From the cell containing the given text, extract its center point as [X, Y] coordinate. 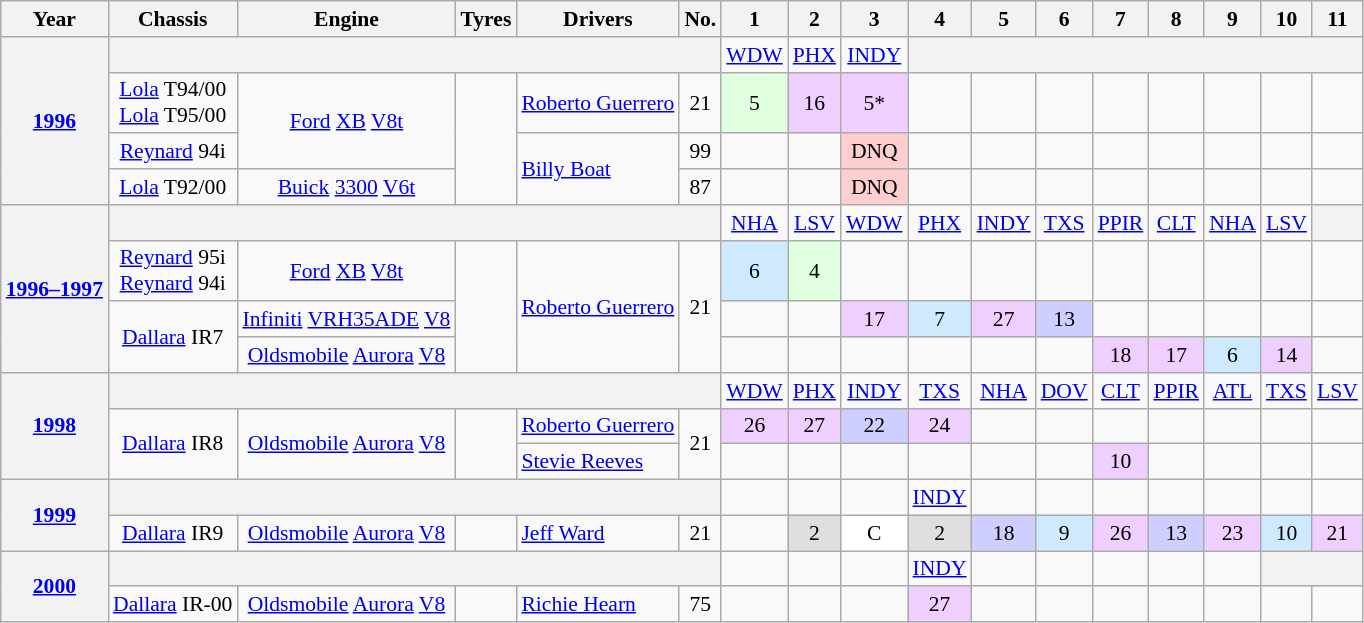
11 [1338, 19]
3 [874, 19]
Reynard 95iReynard 94i [172, 270]
Year [54, 19]
5* [874, 102]
Stevie Reeves [598, 462]
8 [1176, 19]
Tyres [486, 19]
Engine [346, 19]
1 [754, 19]
87 [700, 187]
1998 [54, 426]
Dallara IR8 [172, 444]
No. [700, 19]
Dallara IR9 [172, 533]
1996–1997 [54, 289]
1996 [54, 121]
23 [1232, 533]
Infiniti VRH35ADE V8 [346, 320]
DOV [1064, 391]
Lola T92/00 [172, 187]
Dallara IR-00 [172, 605]
75 [700, 605]
Buick 3300 V6t [346, 187]
Jeff Ward [598, 533]
99 [700, 152]
Richie Hearn [598, 605]
22 [874, 426]
Chassis [172, 19]
C [874, 533]
Lola T94/00Lola T95/00 [172, 102]
Dallara IR7 [172, 338]
ATL [1232, 391]
Drivers [598, 19]
2000 [54, 586]
Billy Boat [598, 170]
1999 [54, 516]
16 [814, 102]
Reynard 94i [172, 152]
14 [1286, 355]
24 [940, 426]
